Return the (X, Y) coordinate for the center point of the cell that contains the specified text.  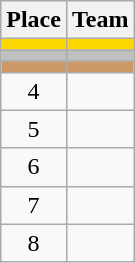
4 (34, 91)
6 (34, 167)
8 (34, 243)
7 (34, 205)
5 (34, 129)
Place (34, 20)
Team (100, 20)
